Return the [x, y] coordinate for the center point of the cell that contains the specified text.  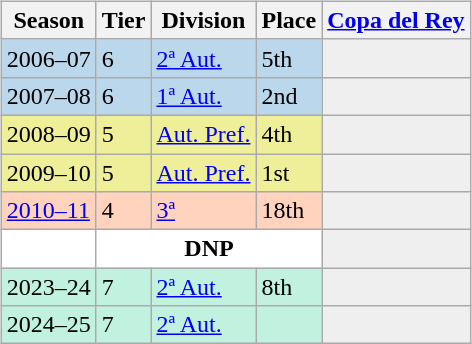
2010–11 [48, 211]
2007–08 [48, 96]
Place [289, 20]
2008–09 [48, 134]
2009–10 [48, 173]
8th [289, 287]
2006–07 [48, 58]
2023–24 [48, 287]
Copa del Rey [396, 20]
1st [289, 173]
Tier [124, 20]
2nd [289, 96]
DNP [208, 249]
4 [124, 211]
5th [289, 58]
1ª Aut. [204, 96]
Season [48, 20]
18th [289, 211]
4th [289, 134]
Division [204, 20]
3ª [204, 211]
2024–25 [48, 325]
